Output the (x, y) coordinate of the center of the cell containing the given text.  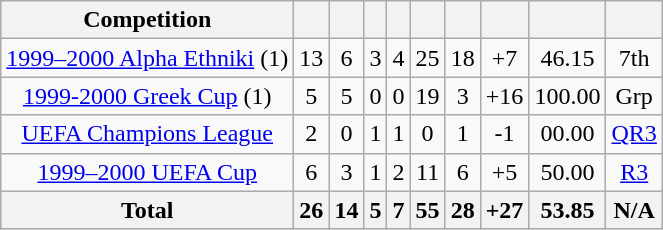
R3 (634, 172)
14 (346, 210)
7th (634, 58)
50.00 (568, 172)
Competition (148, 20)
46.15 (568, 58)
4 (398, 58)
QR3 (634, 134)
UEFA Champions League (148, 134)
11 (428, 172)
+7 (504, 58)
28 (462, 210)
Grp (634, 96)
+27 (504, 210)
1999–2000 Alpha Ethniki (1) (148, 58)
100.00 (568, 96)
13 (312, 58)
7 (398, 210)
18 (462, 58)
19 (428, 96)
55 (428, 210)
00.00 (568, 134)
+16 (504, 96)
1999–2000 UEFA Cup (148, 172)
26 (312, 210)
-1 (504, 134)
1999-2000 Greek Cup (1) (148, 96)
N/A (634, 210)
+5 (504, 172)
53.85 (568, 210)
25 (428, 58)
Total (148, 210)
